Extract the (x, y) coordinate from the center of the cell holding the provided text.  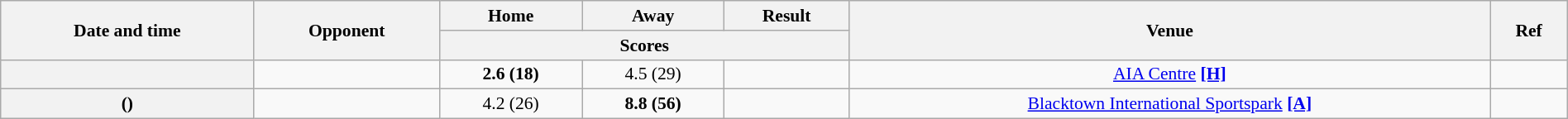
Blacktown International Sportspark [A] (1169, 104)
Result (787, 16)
AIA Centre [H] (1169, 74)
Away (653, 16)
Date and time (127, 30)
Venue (1169, 30)
Scores (645, 45)
Ref (1528, 30)
8.8 (56) (653, 104)
Home (511, 16)
4.5 (29) (653, 74)
Opponent (347, 30)
() (127, 104)
4.2 (26) (511, 104)
2.6 (18) (511, 74)
